Detect which cell encompasses the target text, then output its (x, y) center coordinate. 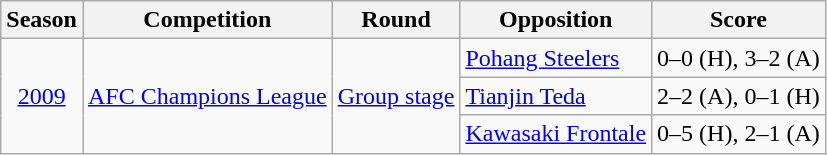
Round (396, 20)
2009 (42, 96)
Season (42, 20)
2–2 (A), 0–1 (H) (739, 96)
0–5 (H), 2–1 (A) (739, 134)
Opposition (556, 20)
Kawasaki Frontale (556, 134)
AFC Champions League (207, 96)
Pohang Steelers (556, 58)
Competition (207, 20)
0–0 (H), 3–2 (A) (739, 58)
Score (739, 20)
Group stage (396, 96)
Tianjin Teda (556, 96)
